Provide the [X, Y] coordinate of the cell's center where the given text is located.  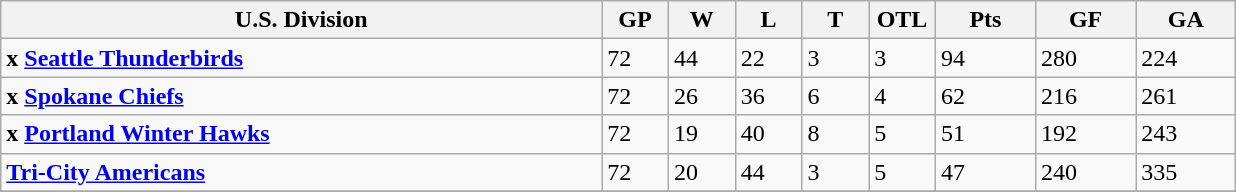
GA [1186, 20]
T [836, 20]
243 [1186, 134]
x Spokane Chiefs [302, 96]
8 [836, 134]
W [702, 20]
51 [985, 134]
36 [768, 96]
240 [1086, 172]
62 [985, 96]
x Portland Winter Hawks [302, 134]
47 [985, 172]
Tri-City Americans [302, 172]
6 [836, 96]
94 [985, 58]
20 [702, 172]
x Seattle Thunderbirds [302, 58]
192 [1086, 134]
280 [1086, 58]
26 [702, 96]
216 [1086, 96]
Pts [985, 20]
19 [702, 134]
335 [1186, 172]
261 [1186, 96]
GF [1086, 20]
4 [902, 96]
22 [768, 58]
224 [1186, 58]
40 [768, 134]
GP [636, 20]
OTL [902, 20]
L [768, 20]
U.S. Division [302, 20]
